For the text-containing cell, return its midpoint in [X, Y] coordinate format. 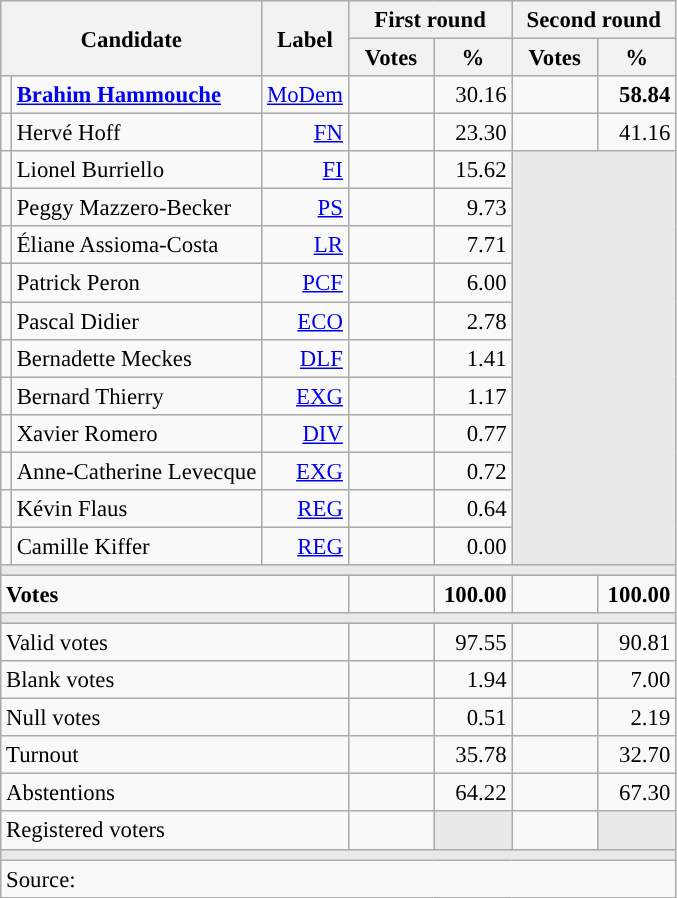
Valid votes [174, 643]
1.17 [473, 396]
Brahim Hammouche [136, 95]
15.62 [473, 170]
7.00 [636, 680]
DLF [306, 358]
DIV [306, 433]
35.78 [473, 755]
Blank votes [174, 680]
0.64 [473, 509]
PCF [306, 283]
Patrick Peron [136, 283]
23.30 [473, 133]
0.00 [473, 546]
58.84 [636, 95]
Peggy Mazzero-Becker [136, 208]
ECO [306, 321]
Xavier Romero [136, 433]
Pascal Didier [136, 321]
64.22 [473, 793]
32.70 [636, 755]
Camille Kiffer [136, 546]
Lionel Burriello [136, 170]
PS [306, 208]
Abstentions [174, 793]
Null votes [174, 718]
30.16 [473, 95]
Hervé Hoff [136, 133]
2.19 [636, 718]
First round [430, 20]
67.30 [636, 793]
Anne-Catherine Levecque [136, 471]
FN [306, 133]
9.73 [473, 208]
1.94 [473, 680]
LR [306, 245]
97.55 [473, 643]
Éliane Assioma-Costa [136, 245]
Second round [594, 20]
MoDem [306, 95]
0.72 [473, 471]
1.41 [473, 358]
90.81 [636, 643]
0.77 [473, 433]
Turnout [174, 755]
0.51 [473, 718]
Bernard Thierry [136, 396]
7.71 [473, 245]
Candidate [132, 38]
Source: [338, 879]
Kévin Flaus [136, 509]
FI [306, 170]
41.16 [636, 133]
Registered voters [174, 831]
Label [306, 38]
6.00 [473, 283]
2.78 [473, 321]
Bernadette Meckes [136, 358]
